Search for the cell housing the specified text and yield its (x, y) center coordinate. 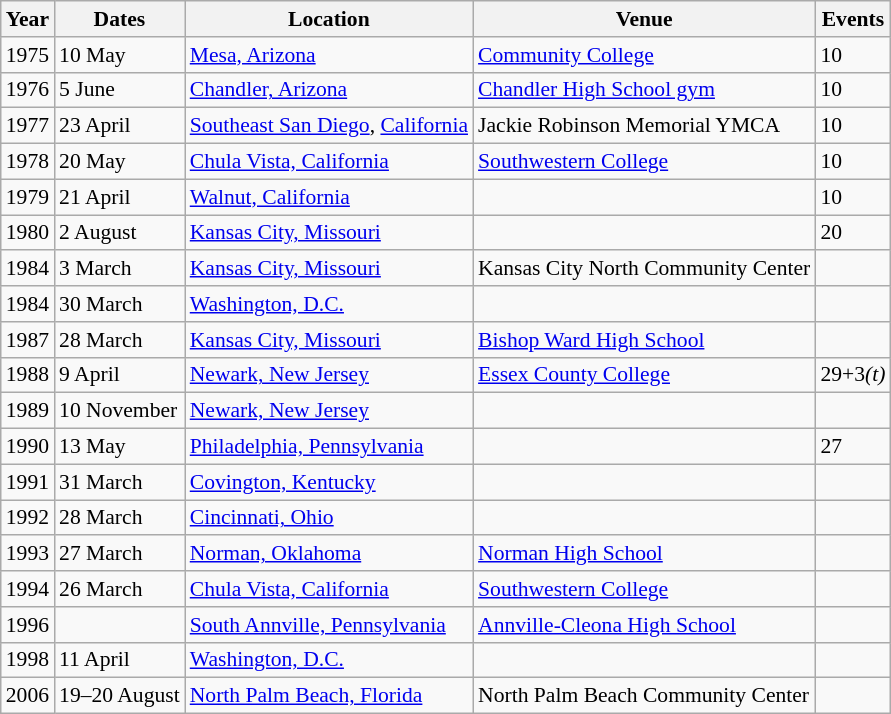
19–20 August (120, 696)
North Palm Beach, Florida (329, 696)
Venue (644, 19)
2006 (28, 696)
Jackie Robinson Memorial YMCA (644, 126)
5 June (120, 90)
1990 (28, 447)
13 May (120, 447)
Covington, Kentucky (329, 482)
11 April (120, 660)
North Palm Beach Community Center (644, 696)
21 April (120, 197)
Kansas City North Community Center (644, 269)
Location (329, 19)
1988 (28, 375)
1975 (28, 55)
Cincinnati, Ohio (329, 518)
30 March (120, 304)
1996 (28, 625)
9 April (120, 375)
1998 (28, 660)
1989 (28, 411)
Chandler High School gym (644, 90)
20 May (120, 162)
1979 (28, 197)
1987 (28, 340)
10 May (120, 55)
10 November (120, 411)
Bishop Ward High School (644, 340)
Chandler, Arizona (329, 90)
1978 (28, 162)
1992 (28, 518)
3 March (120, 269)
26 March (120, 589)
23 April (120, 126)
Southeast San Diego, California (329, 126)
Year (28, 19)
Community College (644, 55)
Mesa, Arizona (329, 55)
1976 (28, 90)
Events (852, 19)
1980 (28, 233)
1977 (28, 126)
1991 (28, 482)
Norman High School (644, 554)
27 (852, 447)
Philadelphia, Pennsylvania (329, 447)
27 March (120, 554)
Norman, Oklahoma (329, 554)
2 August (120, 233)
31 March (120, 482)
Essex County College (644, 375)
Walnut, California (329, 197)
20 (852, 233)
South Annville, Pennsylvania (329, 625)
1994 (28, 589)
Annville-Cleona High School (644, 625)
29+3(t) (852, 375)
1993 (28, 554)
Dates (120, 19)
